Detect which cell encompasses the target text, then output its [X, Y] center coordinate. 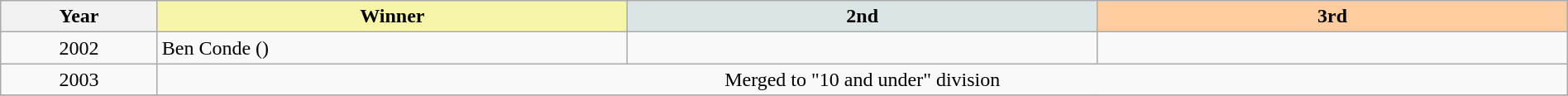
2002 [79, 48]
3rd [1332, 17]
Year [79, 17]
Winner [392, 17]
Ben Conde () [392, 48]
Merged to "10 and under" division [862, 79]
2003 [79, 79]
2nd [863, 17]
